Pinpoint the cell where the given text exists, returning its [x, y] midpoint coordinate. 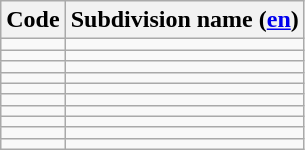
Code [33, 20]
Subdivision name (en) [184, 20]
